Scan for the cell matching the given text and deliver its (x, y) coordinate at center. 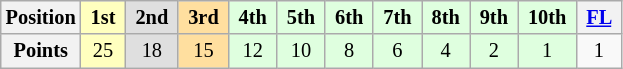
12 (253, 51)
5th (301, 17)
8th (446, 17)
Position (41, 17)
7th (397, 17)
8 (349, 51)
2nd (152, 17)
10th (547, 17)
Points (41, 51)
3rd (203, 17)
15 (203, 51)
6th (349, 17)
6 (397, 51)
4th (253, 17)
10 (301, 51)
18 (152, 51)
9th (494, 17)
1st (104, 17)
25 (104, 51)
4 (446, 51)
2 (494, 51)
FL (598, 17)
